Detect which cell encompasses the target text, then output its [x, y] center coordinate. 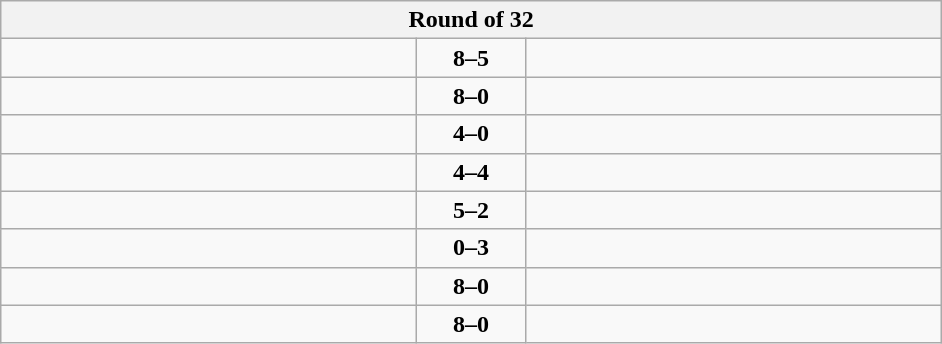
4–0 [472, 134]
5–2 [472, 210]
4–4 [472, 172]
Round of 32 [472, 20]
8–5 [472, 58]
0–3 [472, 248]
